Pinpoint the cell where the given text exists, returning its [X, Y] midpoint coordinate. 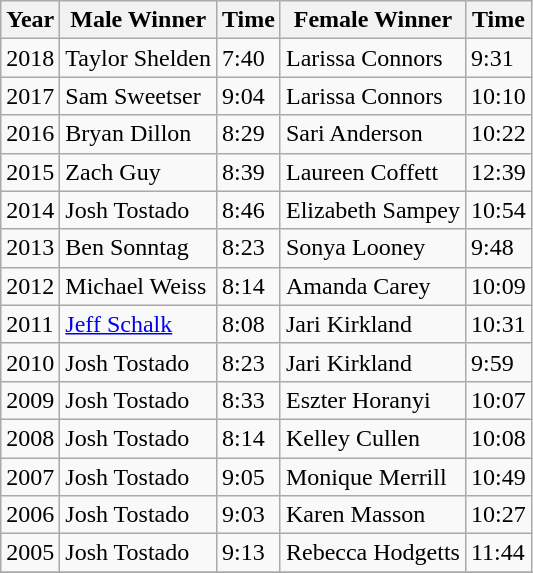
2013 [30, 248]
Eszter Horanyi [372, 400]
Karen Masson [372, 515]
8:33 [248, 400]
2009 [30, 400]
2014 [30, 210]
9:59 [498, 362]
12:39 [498, 172]
2015 [30, 172]
10:31 [498, 324]
9:48 [498, 248]
9:05 [248, 477]
2008 [30, 438]
Zach Guy [138, 172]
Elizabeth Sampey [372, 210]
10:09 [498, 286]
Female Winner [372, 20]
9:31 [498, 58]
Sari Anderson [372, 134]
9:03 [248, 515]
10:49 [498, 477]
Bryan Dillon [138, 134]
2012 [30, 286]
9:13 [248, 553]
2007 [30, 477]
10:10 [498, 96]
11:44 [498, 553]
Male Winner [138, 20]
2016 [30, 134]
10:54 [498, 210]
Amanda Carey [372, 286]
10:08 [498, 438]
Rebecca Hodgetts [372, 553]
Kelley Cullen [372, 438]
2011 [30, 324]
8:46 [248, 210]
8:29 [248, 134]
2006 [30, 515]
9:04 [248, 96]
8:08 [248, 324]
Monique Merrill [372, 477]
Year [30, 20]
Ben Sonntag [138, 248]
Jeff Schalk [138, 324]
10:27 [498, 515]
10:07 [498, 400]
Sonya Looney [372, 248]
Laureen Coffett [372, 172]
2017 [30, 96]
Michael Weiss [138, 286]
10:22 [498, 134]
8:39 [248, 172]
Taylor Shelden [138, 58]
2018 [30, 58]
Sam Sweetser [138, 96]
2005 [30, 553]
7:40 [248, 58]
2010 [30, 362]
